Locate the cell with the specified text and output its (X, Y) center coordinate. 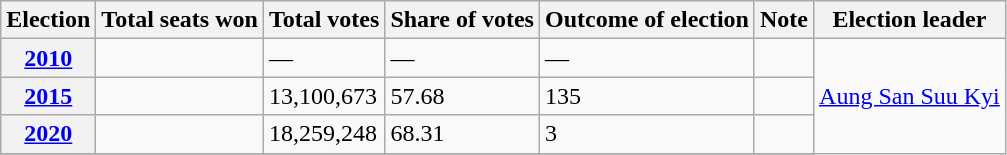
2015 (48, 96)
Total seats won (180, 20)
135 (646, 96)
Total votes (324, 20)
2020 (48, 134)
57.68 (462, 96)
Aung San Suu Kyi (910, 96)
Election (48, 20)
Share of votes (462, 20)
68.31 (462, 134)
13,100,673 (324, 96)
Election leader (910, 20)
3 (646, 134)
Note (784, 20)
Outcome of election (646, 20)
18,259,248 (324, 134)
2010 (48, 58)
